Capture the cell that displays the provided text and extract its [X, Y] central coordinate. 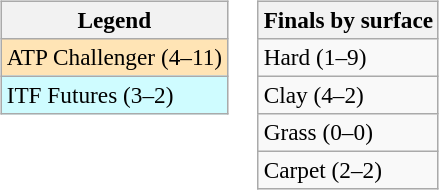
Hard (1–9) [348, 57]
Finals by surface [348, 20]
Legend [114, 20]
ATP Challenger (4–11) [114, 57]
ITF Futures (3–2) [114, 95]
Grass (0–0) [348, 133]
Clay (4–2) [348, 95]
Carpet (2–2) [348, 171]
